Identify which cell holds the provided text, then report its [x, y] central coordinate. 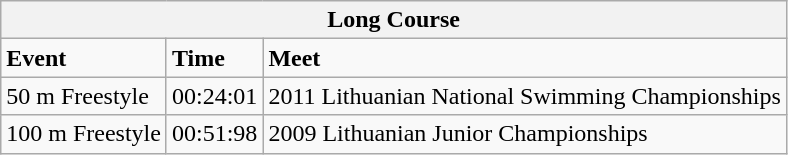
2011 Lithuanian National Swimming Championships [524, 96]
Meet [524, 58]
2009 Lithuanian Junior Championships [524, 134]
100 m Freestyle [84, 134]
Time [214, 58]
50 m Freestyle [84, 96]
Event [84, 58]
00:24:01 [214, 96]
Long Course [394, 20]
00:51:98 [214, 134]
